For the text-containing cell, return its midpoint in (X, Y) coordinate format. 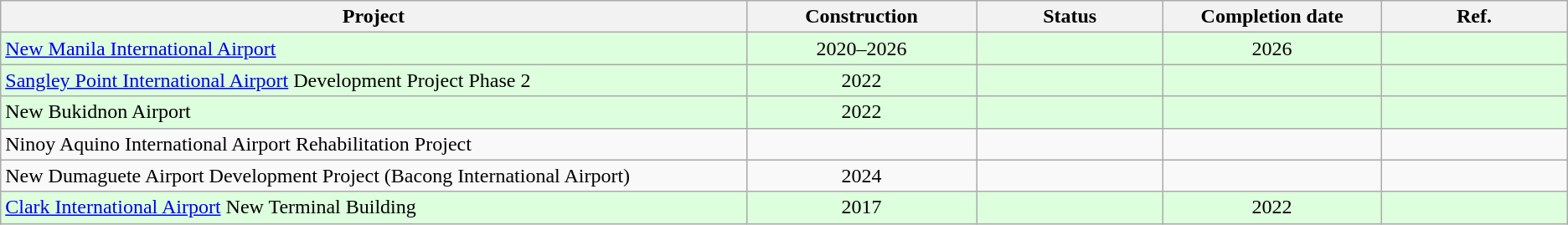
New Bukidnon Airport (374, 112)
Completion date (1272, 17)
2020–2026 (861, 49)
2017 (861, 207)
2026 (1272, 49)
Sangley Point International Airport Development Project Phase 2 (374, 80)
Ref. (1474, 17)
2024 (861, 176)
Clark International Airport New Terminal Building (374, 207)
Project (374, 17)
New Dumaguete Airport Development Project (Bacong International Airport) (374, 176)
Status (1070, 17)
Construction (861, 17)
Ninoy Aquino International Airport Rehabilitation Project (374, 144)
New Manila International Airport (374, 49)
